Pinpoint the cell where the given text exists, returning its (X, Y) midpoint coordinate. 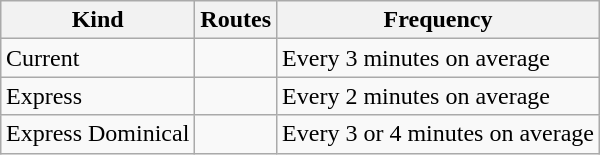
Routes (236, 20)
Every 2 minutes on average (438, 96)
Every 3 or 4 minutes on average (438, 134)
Every 3 minutes on average (438, 58)
Kind (97, 20)
Express (97, 96)
Express Dominical (97, 134)
Frequency (438, 20)
Current (97, 58)
